Determine the (X, Y) coordinate at the center of the cell enclosing the given text.  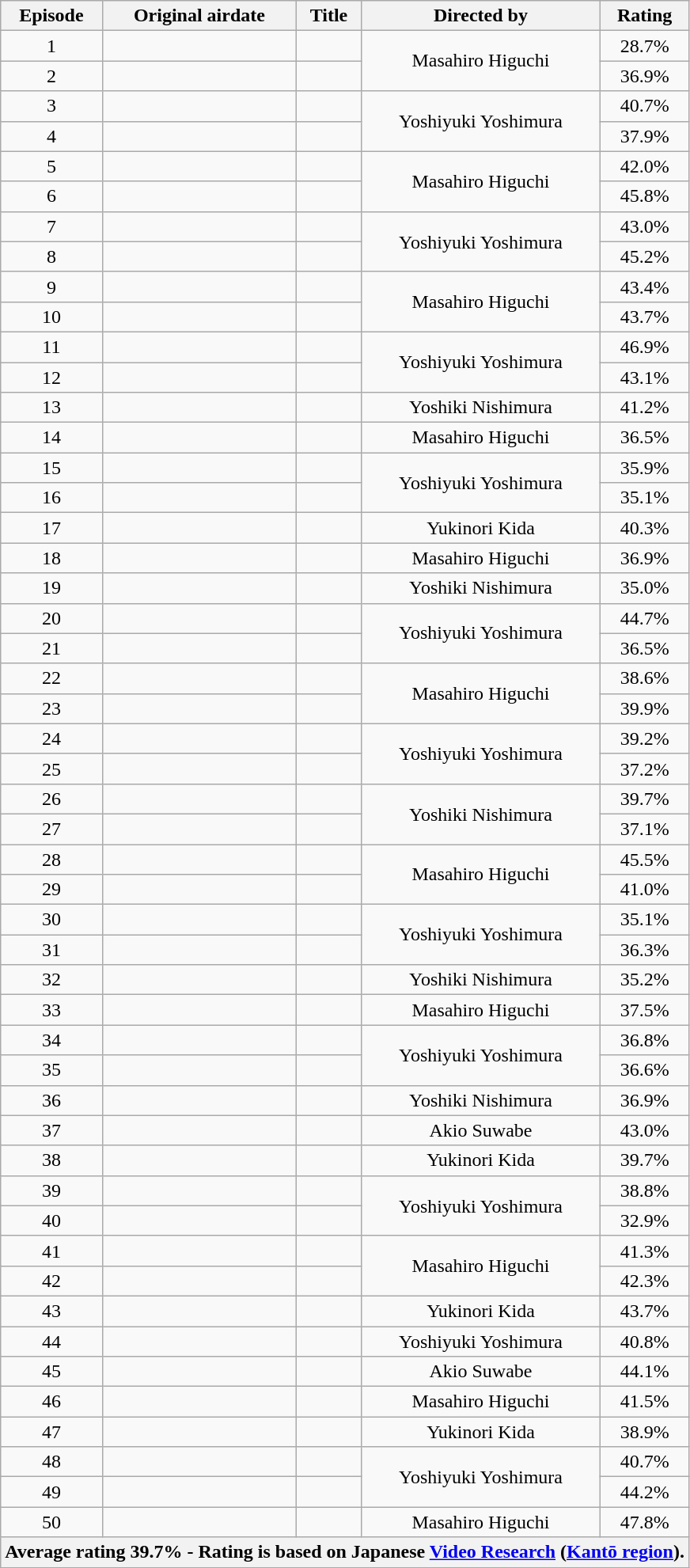
30 (51, 920)
37.2% (645, 769)
22 (51, 678)
9 (51, 287)
2 (51, 76)
50 (51, 1522)
28.7% (645, 46)
26 (51, 799)
32.9% (645, 1221)
14 (51, 438)
42.0% (645, 166)
33 (51, 1010)
41.0% (645, 890)
36.3% (645, 950)
24 (51, 738)
46 (51, 1402)
38 (51, 1160)
18 (51, 558)
Average rating 39.7% - Rating is based on Japanese Video Research (Kantō region). (345, 1552)
3 (51, 106)
45.8% (645, 196)
32 (51, 980)
46.9% (645, 347)
Episode (51, 16)
44.1% (645, 1372)
41.3% (645, 1251)
40.3% (645, 528)
31 (51, 950)
13 (51, 408)
4 (51, 136)
34 (51, 1040)
35.2% (645, 980)
36.8% (645, 1040)
10 (51, 317)
47 (51, 1432)
45.2% (645, 256)
43.1% (645, 378)
48 (51, 1462)
19 (51, 588)
28 (51, 859)
40.8% (645, 1342)
36.6% (645, 1070)
38.9% (645, 1432)
5 (51, 166)
41.5% (645, 1402)
38.6% (645, 678)
43 (51, 1311)
8 (51, 256)
41 (51, 1251)
44.2% (645, 1492)
45 (51, 1372)
49 (51, 1492)
20 (51, 618)
37.5% (645, 1010)
39.9% (645, 708)
45.5% (645, 859)
39.2% (645, 738)
16 (51, 498)
Rating (645, 16)
39 (51, 1190)
37.1% (645, 829)
7 (51, 226)
23 (51, 708)
40 (51, 1221)
27 (51, 829)
37 (51, 1130)
42.3% (645, 1281)
37.9% (645, 136)
44 (51, 1342)
47.8% (645, 1522)
29 (51, 890)
6 (51, 196)
43.4% (645, 287)
21 (51, 648)
44.7% (645, 618)
35.0% (645, 588)
11 (51, 347)
35 (51, 1070)
12 (51, 378)
Title (329, 16)
35.9% (645, 468)
1 (51, 46)
Original airdate (199, 16)
36 (51, 1100)
42 (51, 1281)
41.2% (645, 408)
Directed by (481, 16)
38.8% (645, 1190)
25 (51, 769)
17 (51, 528)
15 (51, 468)
